Output the [x, y] coordinate of the center of the cell containing the given text.  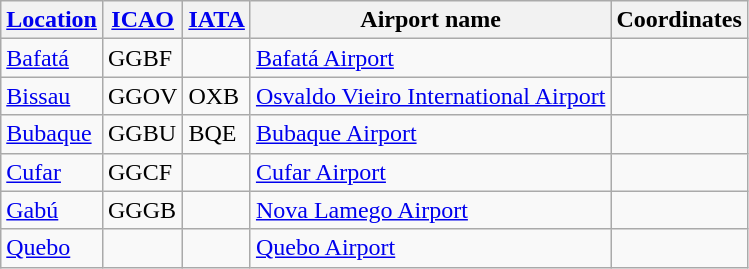
OXB [217, 96]
ICAO [142, 20]
Quebo [52, 248]
IATA [217, 20]
GGBU [142, 134]
Bafatá Airport [430, 58]
Location [52, 20]
Osvaldo Vieiro International Airport [430, 96]
Bubaque Airport [430, 134]
GGOV [142, 96]
Coordinates [679, 20]
GGGB [142, 210]
Bubaque [52, 134]
Bissau [52, 96]
Bafatá [52, 58]
GGBF [142, 58]
Airport name [430, 20]
Gabú [52, 210]
Nova Lamego Airport [430, 210]
BQE [217, 134]
Cufar [52, 172]
Quebo Airport [430, 248]
Cufar Airport [430, 172]
GGCF [142, 172]
